From the cell containing the given text, extract its center point as (X, Y) coordinate. 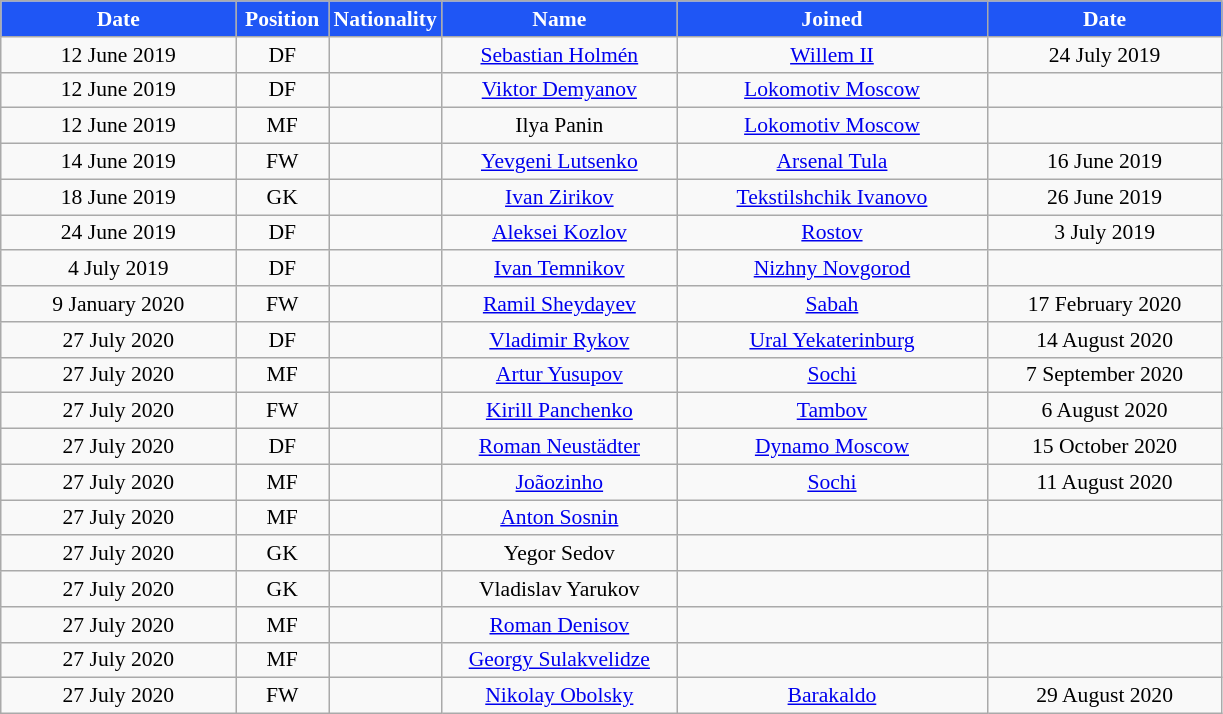
Nikolay Obolsky (560, 696)
18 June 2019 (118, 197)
Sabah (832, 304)
Anton Sosnin (560, 518)
Dynamo Moscow (832, 447)
Rostov (832, 233)
Ramil Sheydayev (560, 304)
Aleksei Kozlov (560, 233)
Ilya Panin (560, 126)
Viktor Demyanov (560, 90)
Barakaldo (832, 696)
Name (560, 19)
Ural Yekaterinburg (832, 340)
Artur Yusupov (560, 375)
7 September 2020 (1104, 375)
Yevgeni Lutsenko (560, 162)
Sebastian Holmén (560, 55)
Tekstilshchik Ivanovo (832, 197)
24 July 2019 (1104, 55)
Vladislav Yarukov (560, 589)
Nationality (384, 19)
6 August 2020 (1104, 411)
14 August 2020 (1104, 340)
26 June 2019 (1104, 197)
Georgy Sulakvelidze (560, 660)
24 June 2019 (118, 233)
Position (282, 19)
14 June 2019 (118, 162)
Tambov (832, 411)
15 October 2020 (1104, 447)
Vladimir Rykov (560, 340)
Roman Neustädter (560, 447)
Ivan Zirikov (560, 197)
Yegor Sedov (560, 554)
4 July 2019 (118, 269)
3 July 2019 (1104, 233)
Arsenal Tula (832, 162)
16 June 2019 (1104, 162)
Willem II (832, 55)
Joined (832, 19)
9 January 2020 (118, 304)
Ivan Temnikov (560, 269)
Nizhny Novgorod (832, 269)
Joãozinho (560, 482)
Kirill Panchenko (560, 411)
11 August 2020 (1104, 482)
17 February 2020 (1104, 304)
Roman Denisov (560, 625)
29 August 2020 (1104, 696)
